Extract the (x, y) coordinate from the center of the cell holding the provided text.  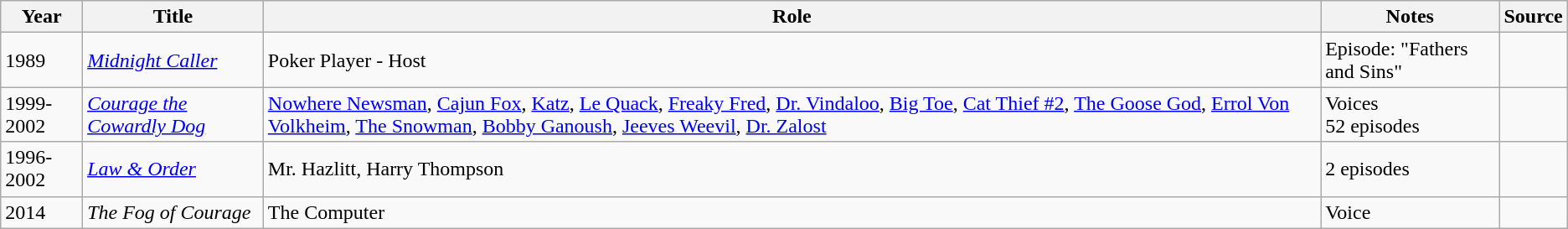
2 episodes (1411, 169)
1989 (42, 60)
The Computer (792, 212)
Midnight Caller (173, 60)
Voice (1411, 212)
Year (42, 17)
1999-2002 (42, 114)
Mr. Hazlitt, Harry Thompson (792, 169)
The Fog of Courage (173, 212)
Notes (1411, 17)
Voices52 episodes (1411, 114)
1996-2002 (42, 169)
Title (173, 17)
Courage the Cowardly Dog (173, 114)
Poker Player - Host (792, 60)
Role (792, 17)
Source (1533, 17)
2014 (42, 212)
Episode: "Fathers and Sins" (1411, 60)
Law & Order (173, 169)
